Locate the cell with the specified text and output its (X, Y) center coordinate. 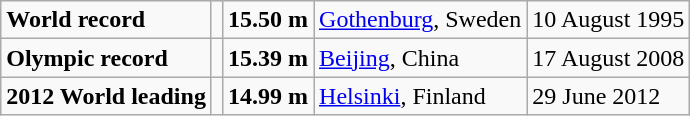
Olympic record (106, 58)
Helsinki, Finland (420, 96)
29 June 2012 (608, 96)
15.39 m (268, 58)
Gothenburg, Sweden (420, 20)
10 August 1995 (608, 20)
2012 World leading (106, 96)
World record (106, 20)
Beijing, China (420, 58)
15.50 m (268, 20)
17 August 2008 (608, 58)
14.99 m (268, 96)
